From the cell containing the given text, extract its center point as [x, y] coordinate. 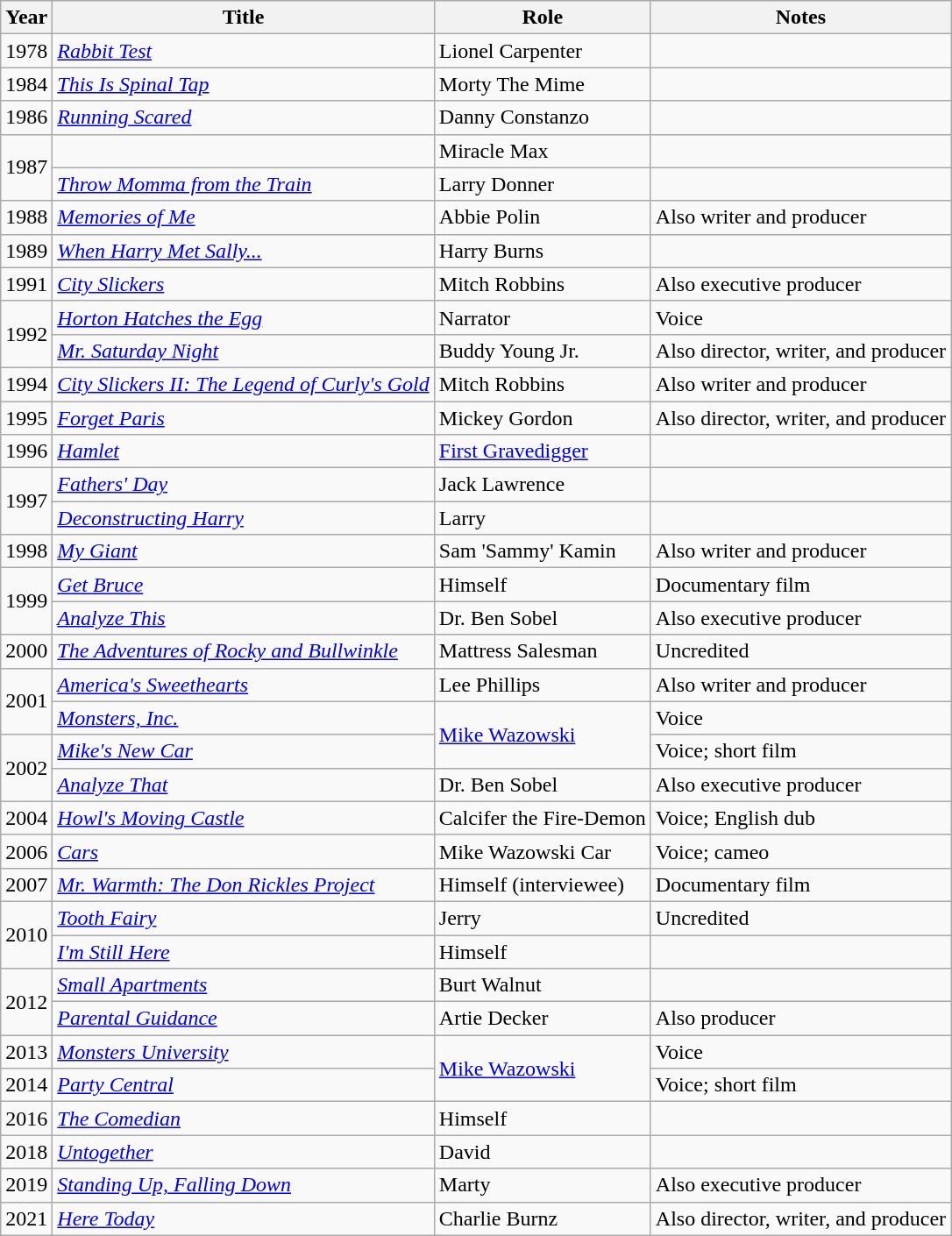
Title [244, 18]
Hamlet [244, 451]
Analyze This [244, 618]
2012 [26, 1002]
2016 [26, 1119]
Artie Decker [542, 1019]
Howl's Moving Castle [244, 818]
City Slickers II: The Legend of Curly's Gold [244, 384]
Narrator [542, 317]
Here Today [244, 1218]
Miracle Max [542, 151]
Harry Burns [542, 251]
When Harry Met Sally... [244, 251]
1992 [26, 334]
I'm Still Here [244, 951]
Rabbit Test [244, 51]
Tooth Fairy [244, 918]
Burt Walnut [542, 985]
Calcifer the Fire-Demon [542, 818]
1991 [26, 284]
Marty [542, 1185]
Danny Constanzo [542, 117]
Cars [244, 851]
City Slickers [244, 284]
2019 [26, 1185]
Mickey Gordon [542, 418]
Himself (interviewee) [542, 884]
Also producer [800, 1019]
Notes [800, 18]
Parental Guidance [244, 1019]
1995 [26, 418]
2021 [26, 1218]
David [542, 1152]
First Gravedigger [542, 451]
Get Bruce [244, 585]
Standing Up, Falling Down [244, 1185]
Larry [542, 518]
Sam 'Sammy' Kamin [542, 551]
1997 [26, 501]
2007 [26, 884]
2002 [26, 768]
Voice; cameo [800, 851]
Memories of Me [244, 217]
Charlie Burnz [542, 1218]
Voice; English dub [800, 818]
2006 [26, 851]
Untogether [244, 1152]
1984 [26, 84]
2001 [26, 701]
Monsters, Inc. [244, 718]
Morty The Mime [542, 84]
Jack Lawrence [542, 485]
1987 [26, 167]
Small Apartments [244, 985]
1996 [26, 451]
Forget Paris [244, 418]
Role [542, 18]
Fathers' Day [244, 485]
Running Scared [244, 117]
1994 [26, 384]
2010 [26, 934]
2018 [26, 1152]
The Adventures of Rocky and Bullwinkle [244, 651]
2000 [26, 651]
Buddy Young Jr. [542, 351]
Party Central [244, 1085]
Mattress Salesman [542, 651]
Mike Wazowski Car [542, 851]
1978 [26, 51]
Deconstructing Harry [244, 518]
The Comedian [244, 1119]
Abbie Polin [542, 217]
Lee Phillips [542, 685]
Year [26, 18]
Mike's New Car [244, 751]
2004 [26, 818]
My Giant [244, 551]
This Is Spinal Tap [244, 84]
Mr. Warmth: The Don Rickles Project [244, 884]
America's Sweethearts [244, 685]
1989 [26, 251]
2014 [26, 1085]
Horton Hatches the Egg [244, 317]
1998 [26, 551]
Lionel Carpenter [542, 51]
1986 [26, 117]
Throw Momma from the Train [244, 184]
Mr. Saturday Night [244, 351]
Larry Donner [542, 184]
1999 [26, 601]
2013 [26, 1052]
Monsters University [244, 1052]
Analyze That [244, 785]
1988 [26, 217]
Jerry [542, 918]
